For the text-containing cell, return its midpoint in (x, y) coordinate format. 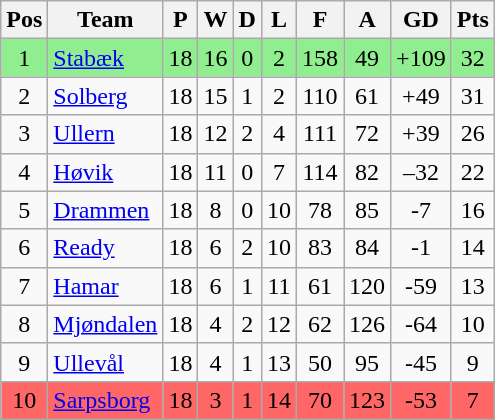
158 (320, 58)
Team (106, 20)
D (247, 20)
W (216, 20)
Pos (24, 20)
+39 (422, 134)
5 (24, 210)
72 (368, 134)
111 (320, 134)
-59 (422, 286)
Sarpsborg (106, 400)
70 (320, 400)
L (278, 20)
Mjøndalen (106, 324)
50 (320, 362)
83 (320, 248)
Pts (472, 20)
Ullern (106, 134)
GD (422, 20)
Drammen (106, 210)
15 (216, 96)
82 (368, 172)
F (320, 20)
84 (368, 248)
78 (320, 210)
+49 (422, 96)
49 (368, 58)
Solberg (106, 96)
P (180, 20)
–32 (422, 172)
126 (368, 324)
Høvik (106, 172)
32 (472, 58)
-64 (422, 324)
62 (320, 324)
A (368, 20)
114 (320, 172)
26 (472, 134)
22 (472, 172)
-1 (422, 248)
+109 (422, 58)
-45 (422, 362)
Ullevål (106, 362)
Ready (106, 248)
Hamar (106, 286)
85 (368, 210)
110 (320, 96)
Stabæk (106, 58)
31 (472, 96)
-7 (422, 210)
120 (368, 286)
95 (368, 362)
-53 (422, 400)
123 (368, 400)
